Return the (X, Y) coordinate for the center point of the cell that contains the specified text.  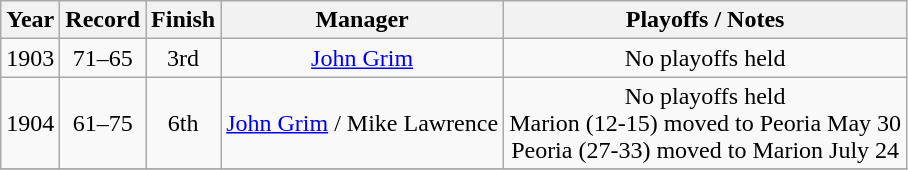
Record (103, 20)
3rd (184, 58)
1903 (30, 58)
6th (184, 123)
1904 (30, 123)
John Grim / Mike Lawrence (362, 123)
No playoffs heldMarion (12-15) moved to Peoria May 30Peoria (27-33) moved to Marion July 24 (706, 123)
Manager (362, 20)
61–75 (103, 123)
Finish (184, 20)
71–65 (103, 58)
No playoffs held (706, 58)
Playoffs / Notes (706, 20)
John Grim (362, 58)
Year (30, 20)
